Pinpoint the cell where the given text exists, returning its (X, Y) midpoint coordinate. 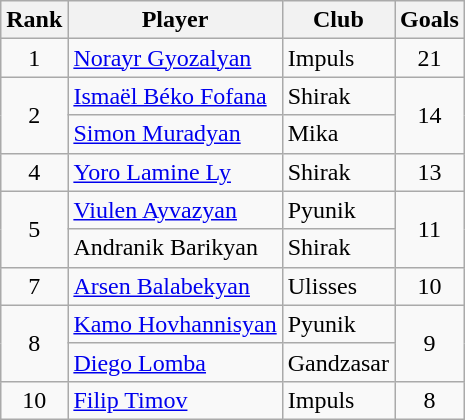
11 (430, 229)
Gandzasar (338, 362)
5 (34, 229)
2 (34, 115)
Ismaël Béko Fofana (175, 96)
Ulisses (338, 286)
Rank (34, 20)
Simon Muradyan (175, 134)
Arsen Balabekyan (175, 286)
Yoro Lamine Ly (175, 172)
9 (430, 343)
Filip Timov (175, 400)
Viulen Ayvazyan (175, 210)
14 (430, 115)
13 (430, 172)
Player (175, 20)
Kamo Hovhannisyan (175, 324)
Goals (430, 20)
Norayr Gyozalyan (175, 58)
4 (34, 172)
1 (34, 58)
21 (430, 58)
Mika (338, 134)
Club (338, 20)
Andranik Barikyan (175, 248)
Diego Lomba (175, 362)
7 (34, 286)
